Determine the (x, y) coordinate at the center of the cell enclosing the given text.  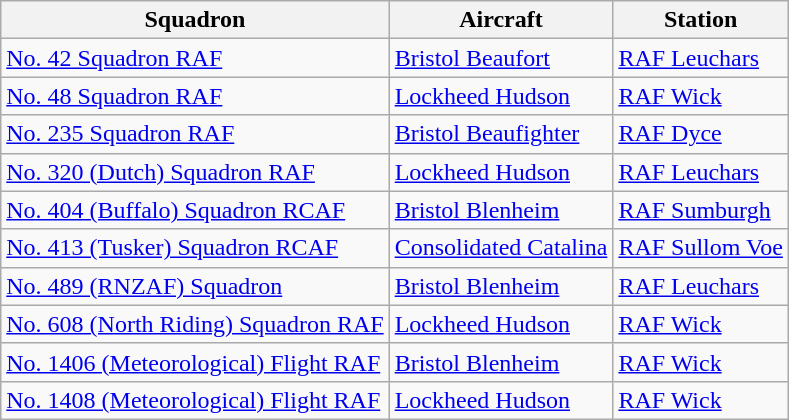
RAF Sullom Voe (701, 248)
No. 42 Squadron RAF (195, 58)
No. 48 Squadron RAF (195, 96)
Squadron (195, 20)
No. 320 (Dutch) Squadron RAF (195, 172)
No. 1406 (Meteorological) Flight RAF (195, 362)
RAF Sumburgh (701, 210)
Consolidated Catalina (501, 248)
Station (701, 20)
No. 413 (Tusker) Squadron RCAF (195, 248)
No. 608 (North Riding) Squadron RAF (195, 324)
Bristol Beaufort (501, 58)
Bristol Beaufighter (501, 134)
No. 489 (RNZAF) Squadron (195, 286)
No. 1408 (Meteorological) Flight RAF (195, 400)
No. 235 Squadron RAF (195, 134)
No. 404 (Buffalo) Squadron RCAF (195, 210)
Aircraft (501, 20)
RAF Dyce (701, 134)
